Return the [x, y] coordinate for the center point of the cell that contains the specified text.  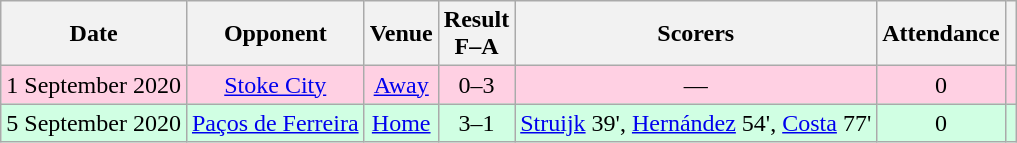
Home [401, 123]
Stoke City [275, 85]
Paços de Ferreira [275, 123]
3–1 [476, 123]
Struijk 39', Hernández 54', Costa 77' [696, 123]
1 September 2020 [94, 85]
Date [94, 34]
— [696, 85]
Scorers [696, 34]
ResultF–A [476, 34]
Venue [401, 34]
Opponent [275, 34]
5 September 2020 [94, 123]
Attendance [941, 34]
Away [401, 85]
0–3 [476, 85]
